Find where the given text appears and provide that cell's center as (x, y) coordinate. 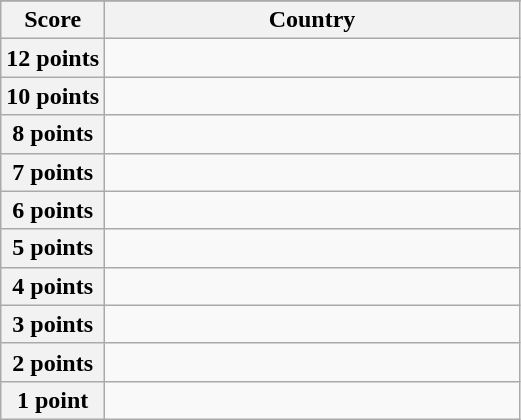
6 points (53, 210)
3 points (53, 324)
Score (53, 20)
2 points (53, 362)
7 points (53, 172)
Country (312, 20)
8 points (53, 134)
10 points (53, 96)
1 point (53, 400)
5 points (53, 248)
12 points (53, 58)
4 points (53, 286)
